From the cell containing the given text, extract its center point as [x, y] coordinate. 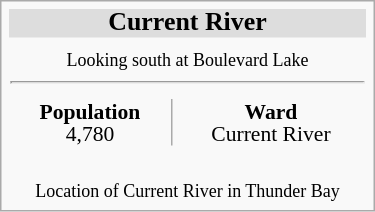
WardCurrent River [271, 123]
Population4,780 [91, 123]
Current River [188, 23]
Location of Current River in Thunder Bay [188, 189]
Looking south at Boulevard Lake [188, 72]
